For the text-containing cell, return its midpoint in (x, y) coordinate format. 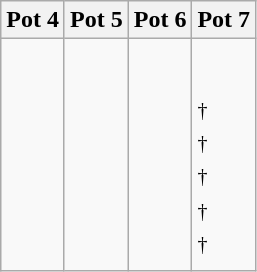
Pot 5 (96, 20)
Pot 4 (33, 20)
† † † † † (224, 156)
Pot 7 (224, 20)
Pot 6 (160, 20)
